Capture the cell that displays the provided text and extract its (X, Y) central coordinate. 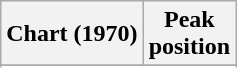
Chart (1970) (72, 34)
Peakposition (189, 34)
